Pinpoint the cell where the given text exists, returning its [x, y] midpoint coordinate. 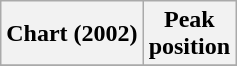
Peakposition [189, 34]
Chart (2002) [72, 34]
